Pinpoint the cell where the given text exists, returning its [x, y] midpoint coordinate. 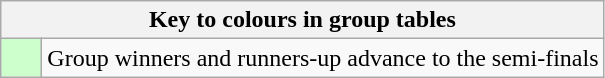
Group winners and runners-up advance to the semi-finals [323, 58]
Key to colours in group tables [302, 20]
